Locate the cell with the specified text and output its [X, Y] center coordinate. 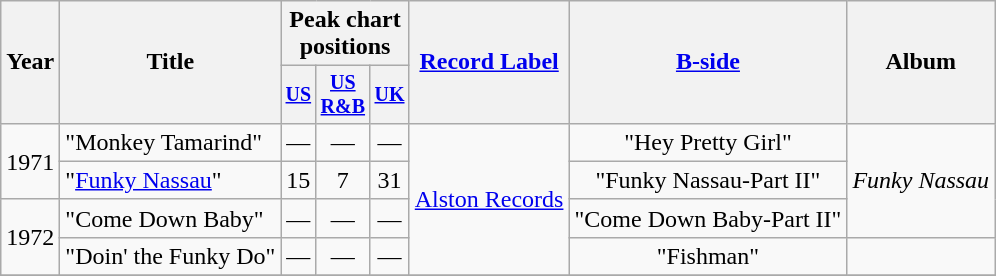
"Fishman" [708, 256]
B-side [708, 62]
"Funky Nassau" [170, 180]
USR&B [343, 94]
"Come Down Baby" [170, 218]
1972 [30, 237]
Title [170, 62]
15 [298, 180]
Year [30, 62]
Record Label [489, 62]
7 [343, 180]
31 [390, 180]
"Come Down Baby-Part II" [708, 218]
1971 [30, 161]
US [298, 94]
"Doin' the Funky Do" [170, 256]
Funky Nassau [921, 180]
Peak chartpositions [345, 34]
Album [921, 62]
"Funky Nassau-Part II" [708, 180]
Alston Records [489, 199]
"Hey Pretty Girl" [708, 142]
UK [390, 94]
"Monkey Tamarind" [170, 142]
